Return (X, Y) of the center of cell containing provided text 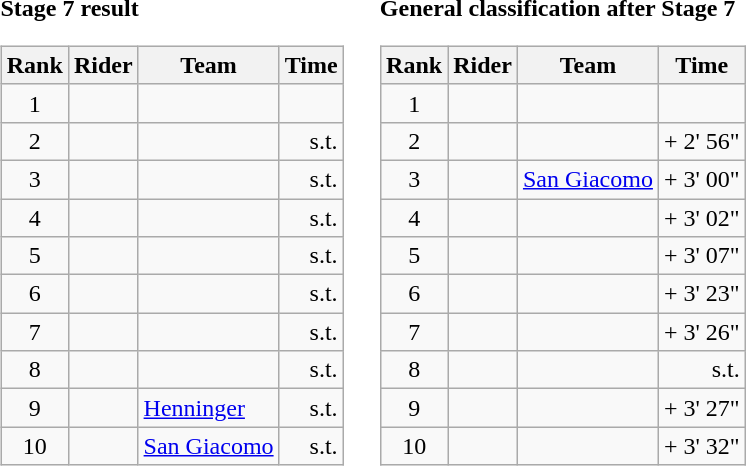
+ 3' 02" (702, 217)
+ 2' 56" (702, 141)
+ 3' 27" (702, 408)
Henninger (208, 408)
+ 3' 23" (702, 294)
+ 3' 07" (702, 256)
+ 3' 32" (702, 446)
+ 3' 26" (702, 332)
+ 3' 00" (702, 179)
